Detect which cell encompasses the target text, then output its (x, y) center coordinate. 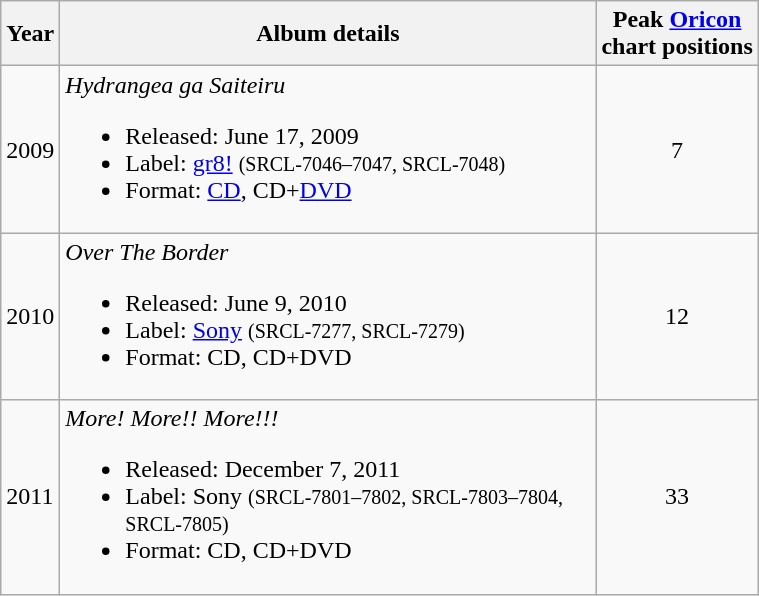
2010 (30, 316)
Album details (328, 34)
12 (677, 316)
Peak Oricon chart positions (677, 34)
Year (30, 34)
7 (677, 150)
More! More!! More!!!Released: December 7, 2011Label: Sony (SRCL-7801–7802, SRCL-7803–7804, SRCL-7805)Format: CD, CD+DVD (328, 497)
2011 (30, 497)
Over The BorderReleased: June 9, 2010Label: Sony (SRCL-7277, SRCL-7279)Format: CD, CD+DVD (328, 316)
33 (677, 497)
2009 (30, 150)
Hydrangea ga SaiteiruReleased: June 17, 2009Label: gr8! (SRCL-7046–7047, SRCL-7048)Format: CD, CD+DVD (328, 150)
